Determine the (X, Y) coordinate at the center of the cell enclosing the given text.  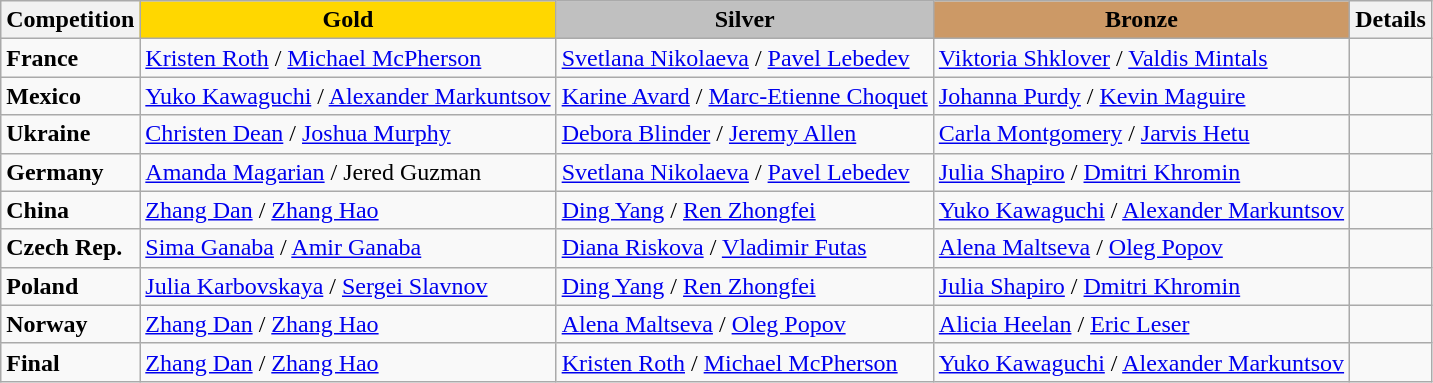
Gold (348, 20)
Debora Blinder / Jeremy Allen (744, 134)
Norway (70, 324)
France (70, 58)
Germany (70, 172)
China (70, 210)
Diana Riskova / Vladimir Futas (744, 248)
Silver (744, 20)
Final (70, 362)
Bronze (1141, 20)
Competition (70, 20)
Johanna Purdy / Kevin Maguire (1141, 96)
Poland (70, 286)
Czech Rep. (70, 248)
Mexico (70, 96)
Viktoria Shklover / Valdis Mintals (1141, 58)
Alicia Heelan / Eric Leser (1141, 324)
Carla Montgomery / Jarvis Hetu (1141, 134)
Ukraine (70, 134)
Amanda Magarian / Jered Guzman (348, 172)
Karine Avard / Marc-Etienne Choquet (744, 96)
Details (1391, 20)
Julia Karbovskaya / Sergei Slavnov (348, 286)
Christen Dean / Joshua Murphy (348, 134)
Sima Ganaba / Amir Ganaba (348, 248)
